Locate the cell with the specified text and output its [X, Y] center coordinate. 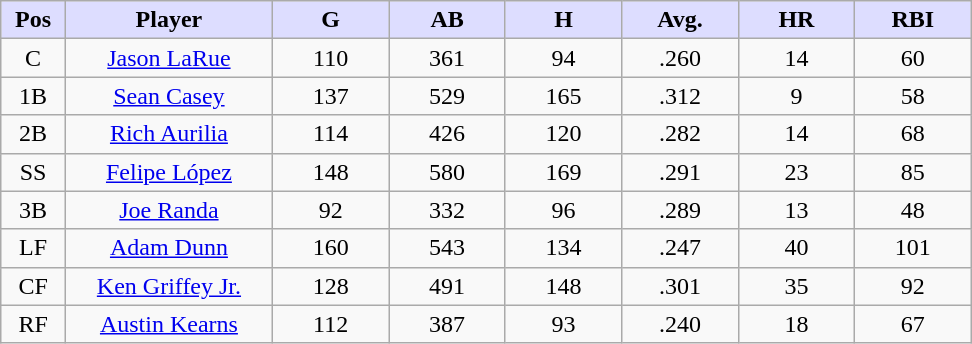
Pos [34, 20]
58 [913, 96]
.247 [680, 248]
165 [563, 96]
Rich Aurilia [168, 134]
332 [447, 210]
134 [563, 248]
48 [913, 210]
120 [563, 134]
93 [563, 324]
96 [563, 210]
Joe Randa [168, 210]
112 [330, 324]
18 [796, 324]
Austin Kearns [168, 324]
110 [330, 58]
Avg. [680, 20]
Jason LaRue [168, 58]
CF [34, 286]
.312 [680, 96]
1B [34, 96]
Sean Casey [168, 96]
137 [330, 96]
2B [34, 134]
H [563, 20]
Adam Dunn [168, 248]
580 [447, 172]
13 [796, 210]
169 [563, 172]
426 [447, 134]
Ken Griffey Jr. [168, 286]
3B [34, 210]
AB [447, 20]
RF [34, 324]
Player [168, 20]
HR [796, 20]
35 [796, 286]
387 [447, 324]
543 [447, 248]
.260 [680, 58]
94 [563, 58]
85 [913, 172]
67 [913, 324]
.291 [680, 172]
9 [796, 96]
.240 [680, 324]
101 [913, 248]
.289 [680, 210]
G [330, 20]
C [34, 58]
68 [913, 134]
23 [796, 172]
SS [34, 172]
529 [447, 96]
60 [913, 58]
160 [330, 248]
RBI [913, 20]
361 [447, 58]
.282 [680, 134]
40 [796, 248]
128 [330, 286]
Felipe López [168, 172]
.301 [680, 286]
LF [34, 248]
114 [330, 134]
491 [447, 286]
